Detect which cell encompasses the target text, then output its (X, Y) center coordinate. 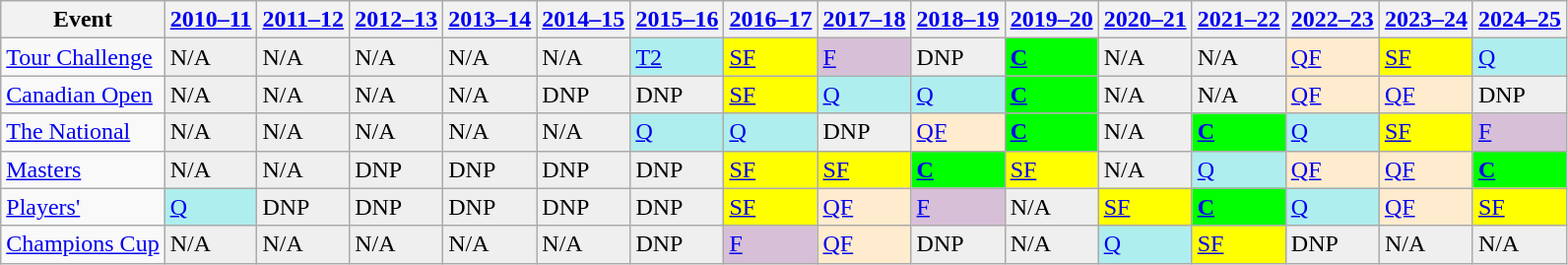
2011–12 (303, 20)
2012–13 (396, 20)
Event (83, 20)
2019–20 (1052, 20)
Masters (83, 169)
T2 (678, 57)
2017–18 (865, 20)
2021–22 (1239, 20)
Players' (83, 207)
Tour Challenge (83, 57)
2015–16 (678, 20)
2020–21 (1144, 20)
2022–23 (1332, 20)
2024–25 (1519, 20)
The National (83, 132)
2016–17 (770, 20)
2013–14 (490, 20)
2010–11 (211, 20)
2023–24 (1426, 20)
2014–15 (583, 20)
Champions Cup (83, 244)
Canadian Open (83, 95)
2018–19 (957, 20)
